Identify which cell holds the provided text, then report its [x, y] central coordinate. 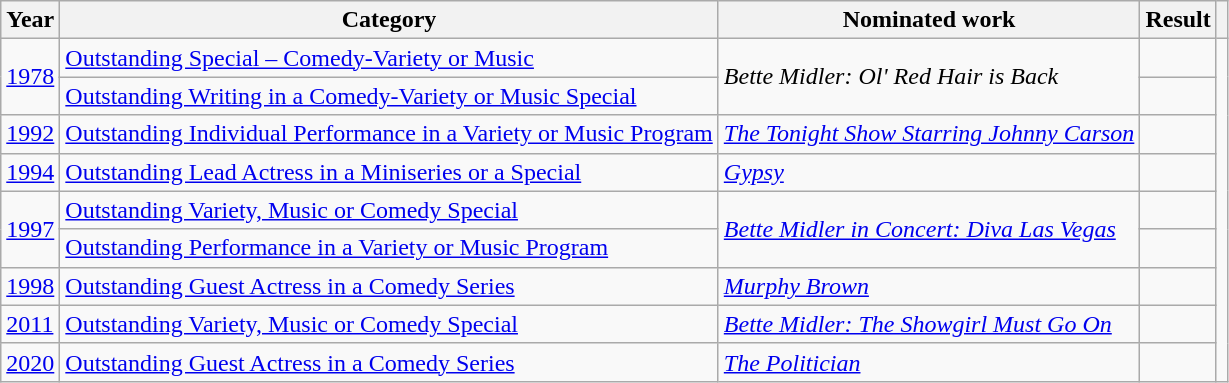
Category [389, 20]
Outstanding Individual Performance in a Variety or Music Program [389, 134]
Nominated work [929, 20]
Bette Midler: Ol' Red Hair is Back [929, 77]
2011 [30, 324]
Outstanding Lead Actress in a Miniseries or a Special [389, 172]
Murphy Brown [929, 286]
The Tonight Show Starring Johnny Carson [929, 134]
Bette Midler: The Showgirl Must Go On [929, 324]
1992 [30, 134]
Gypsy [929, 172]
Outstanding Writing in a Comedy-Variety or Music Special [389, 96]
2020 [30, 362]
Bette Midler in Concert: Diva Las Vegas [929, 229]
Year [30, 20]
The Politician [929, 362]
1978 [30, 77]
Outstanding Performance in a Variety or Music Program [389, 248]
1997 [30, 229]
Outstanding Special – Comedy-Variety or Music [389, 58]
Result [1178, 20]
1994 [30, 172]
1998 [30, 286]
